Capture the cell that displays the provided text and extract its [x, y] central coordinate. 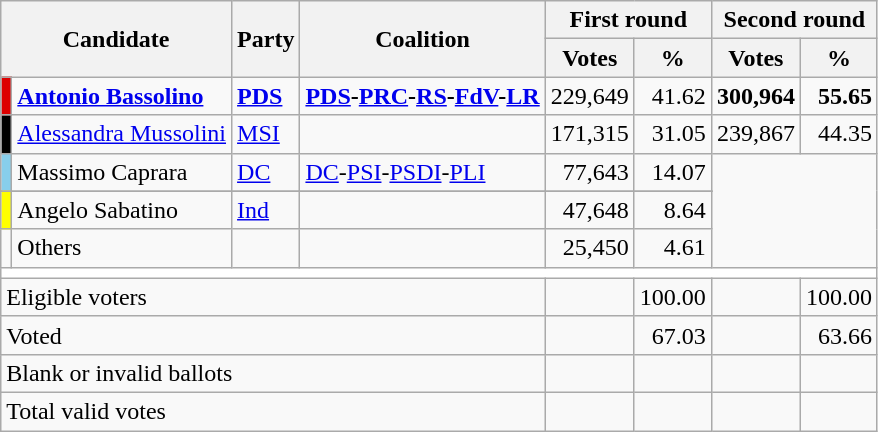
Party [266, 39]
Candidate [116, 39]
PDS-PRC-RS-FdV-LR [422, 96]
55.65 [838, 96]
41.62 [672, 96]
Alessandra Mussolini [122, 134]
Antonio Bassolino [122, 96]
MSI [266, 134]
171,315 [590, 134]
Total valid votes [273, 411]
Angelo Sabatino [122, 210]
Coalition [422, 39]
Voted [273, 335]
300,964 [756, 96]
67.03 [672, 335]
4.61 [672, 248]
DC [266, 172]
77,643 [590, 172]
Eligible voters [273, 297]
8.64 [672, 210]
239,867 [756, 134]
47,648 [590, 210]
25,450 [590, 248]
229,649 [590, 96]
Blank or invalid ballots [273, 373]
63.66 [838, 335]
Second round [794, 20]
DC-PSI-PSDI-PLI [422, 172]
Ind [266, 210]
Others [122, 248]
First round [628, 20]
31.05 [672, 134]
Massimo Caprara [122, 172]
44.35 [838, 134]
PDS [266, 96]
14.07 [672, 172]
